Locate the cell with the specified text and output its (x, y) center coordinate. 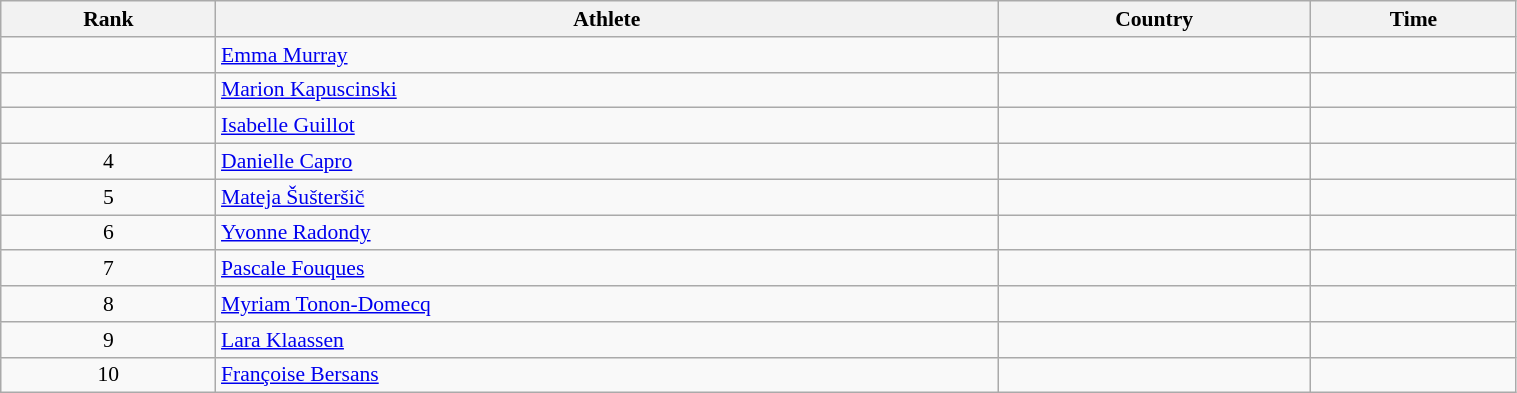
Athlete (607, 19)
8 (108, 304)
Rank (108, 19)
Time (1414, 19)
Country (1154, 19)
Myriam Tonon-Domecq (607, 304)
5 (108, 197)
Emma Murray (607, 55)
Danielle Capro (607, 162)
Yvonne Radondy (607, 233)
Lara Klaassen (607, 340)
10 (108, 375)
9 (108, 340)
Marion Kapuscinski (607, 90)
6 (108, 233)
7 (108, 269)
Isabelle Guillot (607, 126)
Françoise Bersans (607, 375)
Mateja Šušteršič (607, 197)
4 (108, 162)
Pascale Fouques (607, 269)
